Scan for the cell matching the given text and deliver its [x, y] coordinate at center. 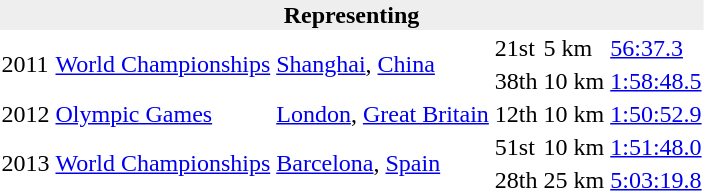
1:50:52.9 [656, 114]
London, Great Britain [383, 114]
World Championships [163, 64]
1:58:48.5 [656, 81]
51st [516, 147]
2011 [26, 64]
38th [516, 81]
21st [516, 48]
Representing [352, 15]
2012 [26, 114]
56:37.3 [656, 48]
1:51:48.0 [656, 147]
Shanghai, China [383, 64]
Olympic Games [163, 114]
5 km [574, 48]
12th [516, 114]
